Pinpoint the cell where the given text exists, returning its [X, Y] midpoint coordinate. 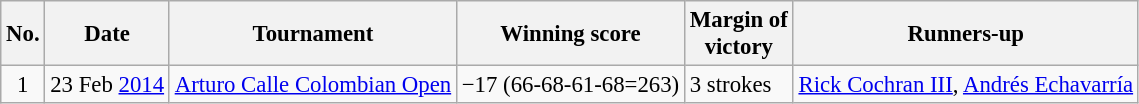
−17 (66-68-61-68=263) [570, 85]
23 Feb 2014 [107, 85]
Margin ofvictory [738, 34]
1 [23, 85]
3 strokes [738, 85]
No. [23, 34]
Arturo Calle Colombian Open [312, 85]
Runners-up [966, 34]
Winning score [570, 34]
Date [107, 34]
Rick Cochran III, Andrés Echavarría [966, 85]
Tournament [312, 34]
